Locate the cell with the specified text and output its (x, y) center coordinate. 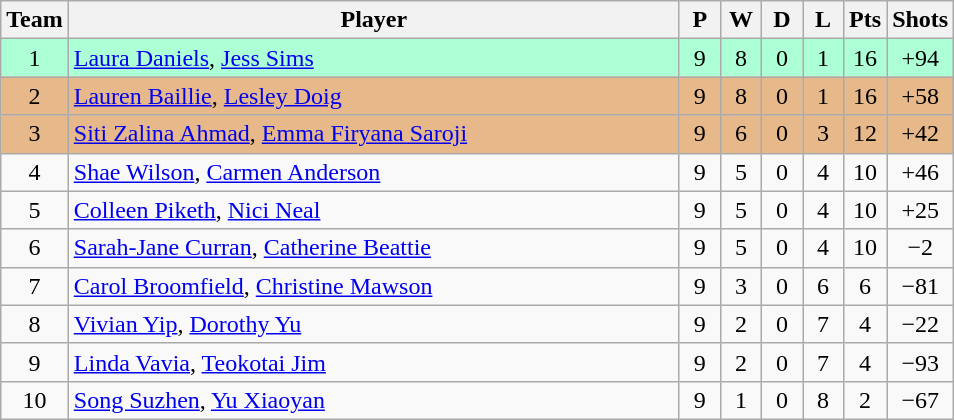
Shots (920, 20)
Lauren Baillie, Lesley Doig (374, 96)
+25 (920, 210)
Pts (866, 20)
Shae Wilson, Carmen Anderson (374, 172)
Linda Vavia, Teokotai Jim (374, 362)
−93 (920, 362)
Carol Broomfield, Christine Mawson (374, 286)
Colleen Piketh, Nici Neal (374, 210)
Song Suzhen, Yu Xiaoyan (374, 400)
−67 (920, 400)
Sarah‑Jane Curran, Catherine Beattie (374, 248)
−81 (920, 286)
−22 (920, 324)
−2 (920, 248)
Vivian Yip, Dorothy Yu (374, 324)
Laura Daniels, Jess Sims (374, 58)
L (824, 20)
12 (866, 134)
Siti Zalina Ahmad, Emma Firyana Saroji (374, 134)
+42 (920, 134)
Player (374, 20)
Team (35, 20)
+94 (920, 58)
P (700, 20)
D (782, 20)
+58 (920, 96)
+46 (920, 172)
W (740, 20)
